Return [x, y] of the center of cell containing provided text 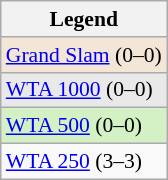
WTA 1000 (0–0) [84, 90]
WTA 250 (3–3) [84, 162]
Grand Slam (0–0) [84, 55]
WTA 500 (0–0) [84, 126]
Legend [84, 19]
